Extract the [X, Y] coordinate from the center of the cell holding the provided text.  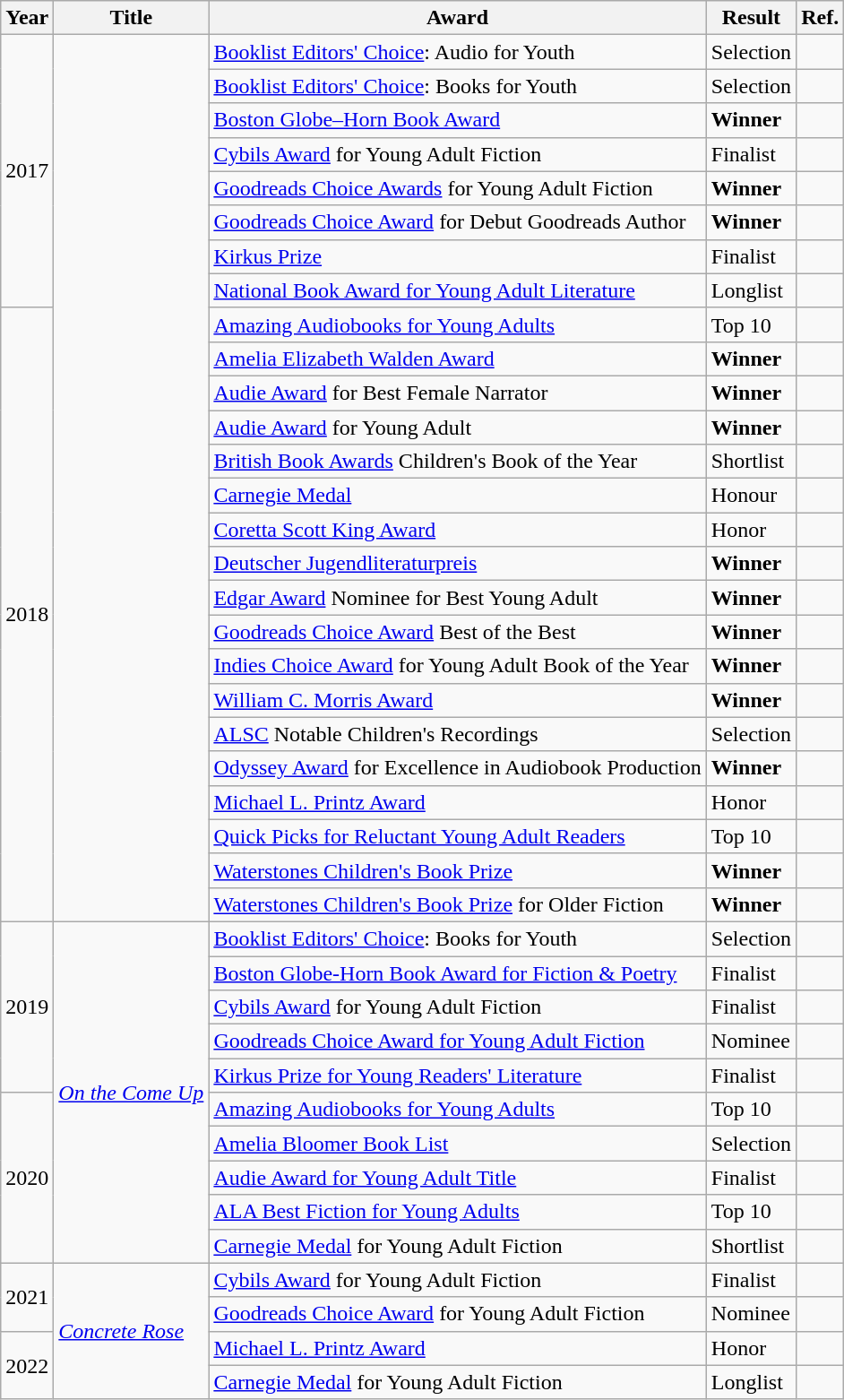
Honour [751, 496]
Carnegie Medal [457, 496]
Result [751, 18]
Audie Award for Best Female Narrator [457, 393]
Deutscher Jugendliteraturpreis [457, 564]
Ref. [821, 18]
Coretta Scott King Award [457, 530]
Indies Choice Award for Young Adult Book of the Year [457, 666]
Concrete Rose [131, 1331]
ALA Best Fiction for Young Adults [457, 1212]
2020 [27, 1178]
2022 [27, 1365]
Boston Globe–Horn Book Award [457, 120]
Goodreads Choice Awards for Young Adult Fiction [457, 188]
Kirkus Prize for Young Readers' Literature [457, 1076]
Waterstones Children's Book Prize [457, 870]
Kirkus Prize [457, 256]
On the Come Up [131, 1092]
Audie Award for Young Adult Title [457, 1178]
National Book Award for Young Adult Literature [457, 290]
Goodreads Choice Award Best of the Best [457, 632]
Boston Globe-Horn Book Award for Fiction & Poetry [457, 972]
Amelia Elizabeth Walden Award [457, 359]
Goodreads Choice Award for Debut Goodreads Author [457, 222]
Award [457, 18]
2018 [27, 615]
2021 [27, 1297]
2019 [27, 1007]
Title [131, 18]
Amelia Bloomer Book List [457, 1144]
Year [27, 18]
Edgar Award Nominee for Best Young Adult [457, 598]
Quick Picks for Reluctant Young Adult Readers [457, 836]
ALSC Notable Children's Recordings [457, 734]
Waterstones Children's Book Prize for Older Fiction [457, 904]
Booklist Editors' Choice: Audio for Youth [457, 52]
William C. Morris Award [457, 700]
Audie Award for Young Adult [457, 428]
British Book Awards Children's Book of the Year [457, 462]
2017 [27, 171]
Odyssey Award for Excellence in Audiobook Production [457, 768]
